For the text-containing cell, return its midpoint in (x, y) coordinate format. 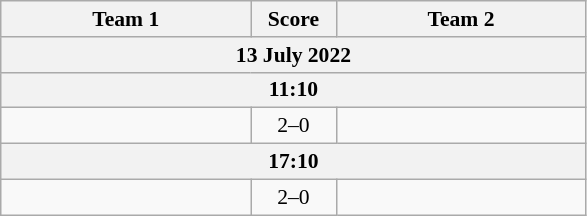
Team 1 (126, 19)
Score (294, 19)
17:10 (294, 162)
Team 2 (461, 19)
11:10 (294, 90)
13 July 2022 (294, 55)
